Find where the given text appears and provide that cell's center as [x, y] coordinate. 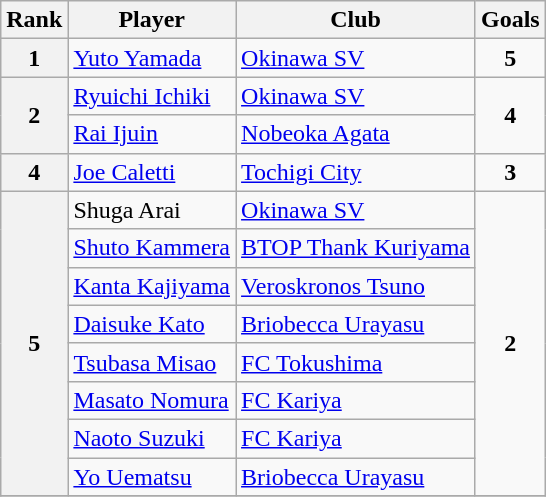
Nobeoka Agata [356, 134]
FC Tokushima [356, 362]
Rai Ijuin [152, 134]
Yo Uematsu [152, 477]
Club [356, 20]
3 [510, 172]
Kanta Kajiyama [152, 286]
Tsubasa Misao [152, 362]
Goals [510, 20]
Masato Nomura [152, 400]
Daisuke Kato [152, 324]
Shuto Kammera [152, 248]
Ryuichi Ichiki [152, 96]
Shuga Arai [152, 210]
BTOP Thank Kuriyama [356, 248]
Rank [34, 20]
Veroskronos Tsuno [356, 286]
Joe Caletti [152, 172]
1 [34, 58]
Naoto Suzuki [152, 438]
Player [152, 20]
Tochigi City [356, 172]
Yuto Yamada [152, 58]
